Provide the (X, Y) coordinate of the cell's center where the given text is located.  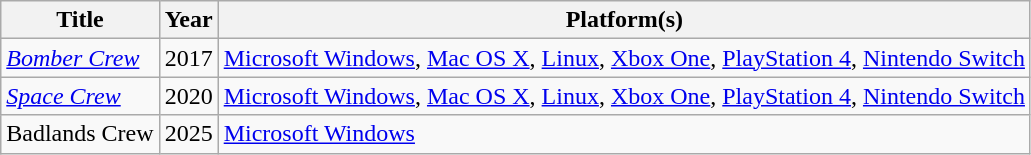
Platform(s) (624, 20)
Title (80, 20)
2025 (188, 134)
Badlands Crew (80, 134)
2020 (188, 96)
Year (188, 20)
Microsoft Windows (624, 134)
Bomber Crew (80, 58)
Space Crew (80, 96)
2017 (188, 58)
